Find where the given text appears and provide that cell's center as (x, y) coordinate. 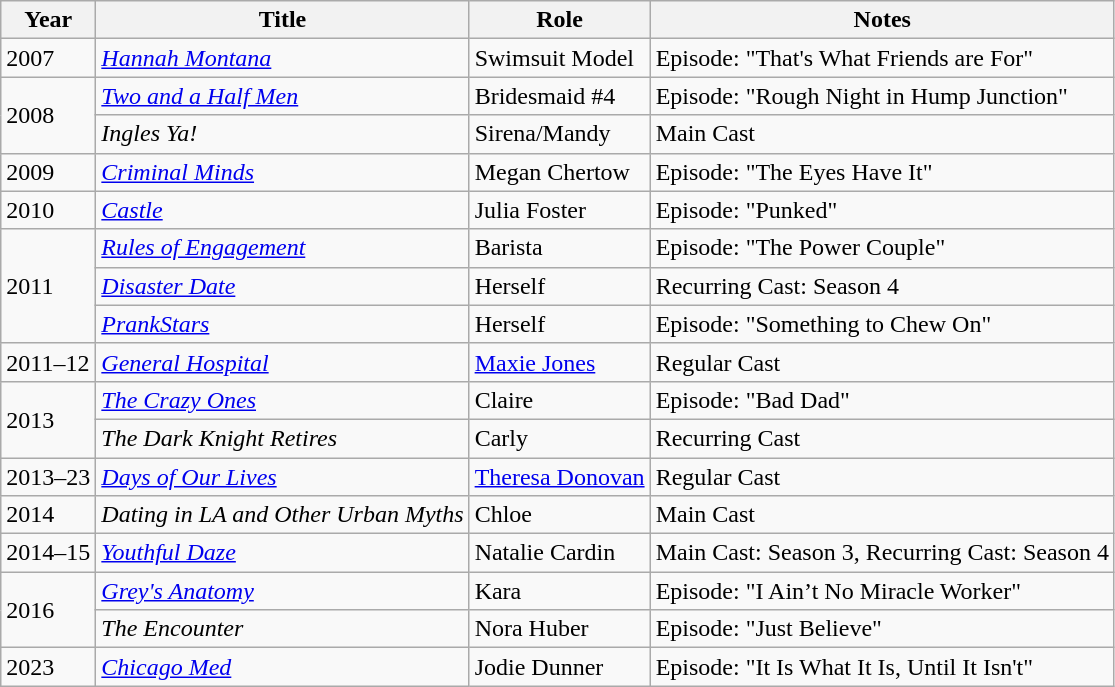
2023 (48, 667)
Two and a Half Men (282, 96)
PrankStars (282, 324)
Role (560, 20)
Main Cast: Season 3, Recurring Cast: Season 4 (882, 553)
Episode: "I Ain’t No Miracle Worker" (882, 591)
Episode: "Punked" (882, 210)
Barista (560, 248)
Hannah Montana (282, 58)
Title (282, 20)
Bridesmaid #4 (560, 96)
General Hospital (282, 362)
Notes (882, 20)
Julia Foster (560, 210)
Episode: "That's What Friends are For" (882, 58)
Ingles Ya! (282, 134)
The Crazy Ones (282, 400)
Youthful Daze (282, 553)
Carly (560, 438)
Rules of Engagement (282, 248)
2013 (48, 419)
Criminal Minds (282, 172)
Recurring Cast (882, 438)
Kara (560, 591)
Recurring Cast: Season 4 (882, 286)
The Dark Knight Retires (282, 438)
Grey's Anatomy (282, 591)
Disaster Date (282, 286)
Swimsuit Model (560, 58)
Dating in LA and Other Urban Myths (282, 515)
2010 (48, 210)
Maxie Jones (560, 362)
Episode: "It Is What It Is, Until It Isn't" (882, 667)
Nora Huber (560, 629)
2008 (48, 115)
Natalie Cardin (560, 553)
Days of Our Lives (282, 477)
Year (48, 20)
Jodie Dunner (560, 667)
The Encounter (282, 629)
Claire (560, 400)
Chicago Med (282, 667)
Castle (282, 210)
2011 (48, 286)
Episode: "The Power Couple" (882, 248)
2013–23 (48, 477)
Chloe (560, 515)
Episode: "Something to Chew On" (882, 324)
2016 (48, 610)
2007 (48, 58)
Episode: "Bad Dad" (882, 400)
Megan Chertow (560, 172)
Episode: "Just Believe" (882, 629)
Episode: "The Eyes Have It" (882, 172)
2009 (48, 172)
Theresa Donovan (560, 477)
Sirena/Mandy (560, 134)
2014 (48, 515)
2014–15 (48, 553)
2011–12 (48, 362)
Episode: "Rough Night in Hump Junction" (882, 96)
